Identify which cell holds the provided text, then report its [x, y] central coordinate. 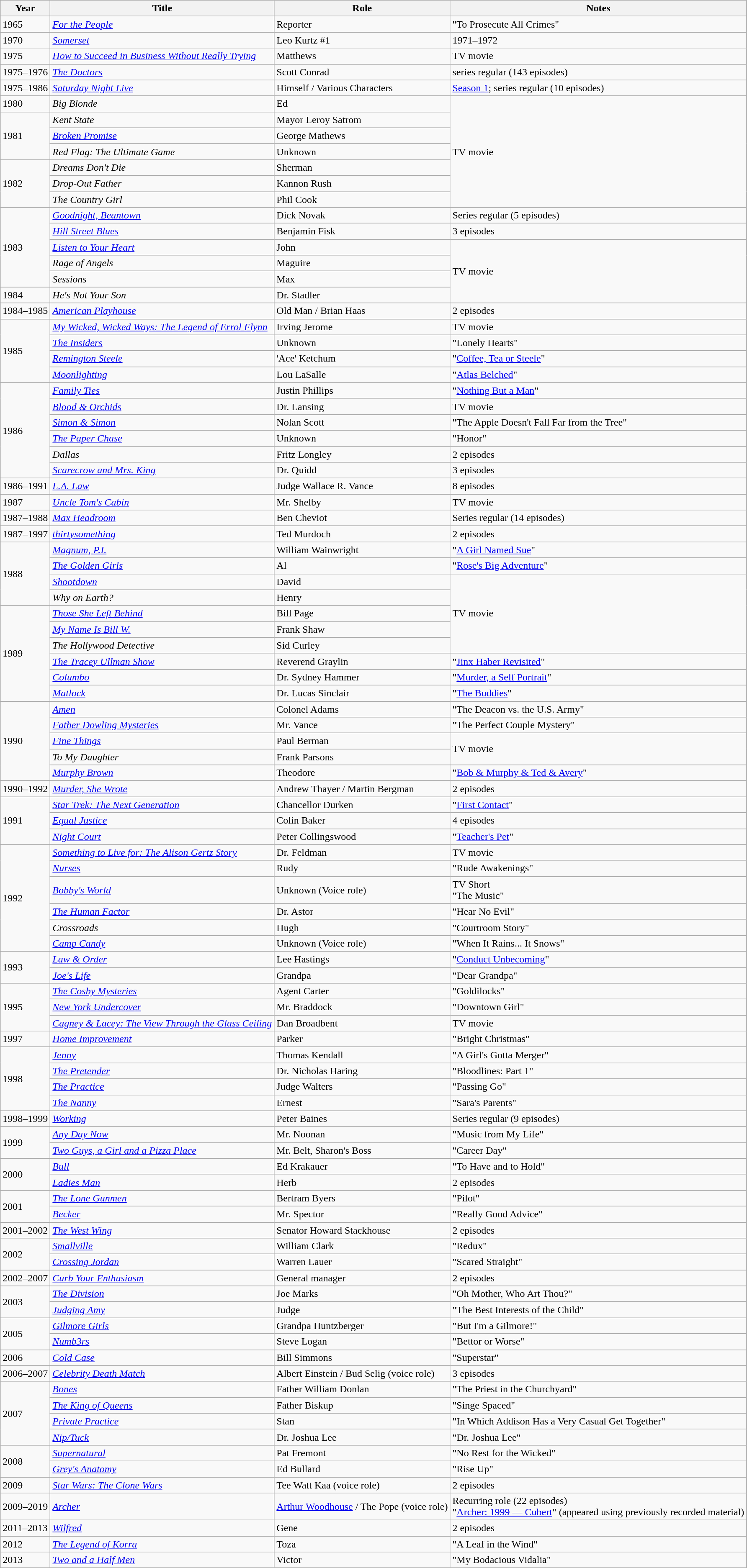
1981 [25, 136]
2008 [25, 1461]
Thomas Kendall [362, 1055]
Dr. Nicholas Haring [362, 1071]
"A Girl Named Sue" [598, 550]
1986–1991 [25, 486]
"Atlas Belched" [598, 375]
Mr. Noonan [362, 1134]
Home Improvement [162, 1039]
Dr. Stadler [362, 295]
"Courtroom Story" [598, 927]
The Insiders [162, 343]
Nurses [162, 868]
thirtysomething [162, 534]
The King of Queens [162, 1405]
1991 [25, 821]
Stan [362, 1421]
Grandpa [362, 975]
Scott Conrad [362, 72]
1965 [25, 24]
Bertram Byers [362, 1198]
Moonlighting [162, 375]
Bill Page [362, 613]
"The Deacon vs. the U.S. Army" [598, 709]
Two Guys, a Girl and a Pizza Place [162, 1150]
Recurring role (22 episodes) "Archer: 1999 — Cubert" (appeared using previously recorded material) [598, 1506]
"Pilot" [598, 1198]
Mr. Belt, Sharon's Boss [362, 1150]
Uncle Tom's Cabin [162, 502]
Dick Novak [362, 216]
"Really Good Advice" [598, 1214]
Star Trek: The Next Generation [162, 805]
"Conduct Unbecoming" [598, 959]
The Human Factor [162, 911]
Ben Cheviot [362, 518]
The Golden Girls [162, 566]
Parker [362, 1039]
Matthews [362, 56]
1987–1997 [25, 534]
Any Day Now [162, 1134]
"Dear Grandpa" [598, 975]
Colonel Adams [362, 709]
"In Which Addison Has a Very Casual Get Together" [598, 1421]
Max [362, 279]
1992 [25, 898]
The Doctors [162, 72]
Albert Einstein / Bud Selig (voice role) [362, 1373]
Toza [362, 1544]
Reporter [362, 24]
1987 [25, 502]
2013 [25, 1560]
How to Succeed in Business Without Really Trying [162, 56]
Nip/Tuck [162, 1437]
Dr. Quidd [362, 470]
"Career Day" [598, 1150]
Lee Hastings [362, 959]
Notes [598, 8]
Father William Donlan [362, 1389]
For the People [162, 24]
"Redux" [598, 1246]
Shootdown [162, 582]
The Cosby Mysteries [162, 991]
Justin Phillips [362, 390]
Leo Kurtz #1 [362, 40]
The Division [162, 1294]
Dr. Lansing [362, 406]
Listen to Your Heart [162, 247]
He's Not Your Son [162, 295]
Somerset [162, 40]
William Wainwright [362, 550]
Becker [162, 1214]
2001–2002 [25, 1230]
Judge Walters [362, 1087]
Old Man / Brian Haas [362, 311]
The Country Girl [162, 200]
Peter Baines [362, 1119]
1984–1985 [25, 311]
Lou LaSalle [362, 375]
Bull [162, 1166]
"Dr. Joshua Lee" [598, 1437]
Mayor Leroy Satrom [362, 120]
"Jinx Haber Revisited" [598, 661]
2002 [25, 1254]
"But I'm a Gilmore!" [598, 1326]
Crossing Jordan [162, 1262]
Arthur Woodhouse / The Pope (voice role) [362, 1506]
Mr. Shelby [362, 502]
Sherman [362, 167]
"When It Rains... It Snows" [598, 943]
Senator Howard Stackhouse [362, 1230]
2005 [25, 1334]
Saturday Night Live [162, 88]
Peter Collingswood [362, 837]
Two and a Half Men [162, 1560]
1987–1988 [25, 518]
The Practice [162, 1087]
Year [25, 8]
Mr. Vance [362, 725]
"The Apple Doesn't Fall Far from the Tree" [598, 422]
Wilfred [162, 1528]
Nolan Scott [362, 422]
Murphy Brown [162, 773]
"Honor" [598, 438]
Remington Steele [162, 359]
Star Wars: The Clone Wars [162, 1485]
Private Practice [162, 1421]
Max Headroom [162, 518]
Big Blonde [162, 104]
Rudy [362, 868]
1990–1992 [25, 789]
Something to Live for: The Alison Gertz Story [162, 852]
Working [162, 1119]
2006–2007 [25, 1373]
The Lone Gunmen [162, 1198]
Bobby's World [162, 890]
2006 [25, 1358]
Columbo [162, 677]
Bill Simmons [362, 1358]
Hugh [362, 927]
Family Ties [162, 390]
Warren Lauer [362, 1262]
Mr. Spector [362, 1214]
Dreams Don't Die [162, 167]
Curb Your Enthusiasm [162, 1278]
To My Daughter [162, 757]
1990 [25, 741]
Victor [362, 1560]
1980 [25, 104]
Andrew Thayer / Martin Bergman [362, 789]
"Teacher's Pet" [598, 837]
Theodore [362, 773]
Jenny [162, 1055]
1993 [25, 967]
Mr. Braddock [362, 1007]
Irving Jerome [362, 327]
Broken Promise [162, 136]
Ed Krakauer [362, 1166]
"Singe Spaced" [598, 1405]
Rage of Angels [162, 263]
Kannon Rush [362, 183]
2003 [25, 1302]
Maguire [362, 263]
"Bob & Murphy & Ted & Avery" [598, 773]
My Wicked, Wicked Ways: The Legend of Errol Flynn [162, 327]
Crossroads [162, 927]
American Playhouse [162, 311]
Matlock [162, 693]
Title [162, 8]
1988 [25, 574]
Reverend Graylin [362, 661]
2001 [25, 1206]
'Ace' Ketchum [362, 359]
Murder, She Wrote [162, 789]
1997 [25, 1039]
1995 [25, 1007]
4 episodes [598, 821]
Dr. Feldman [362, 852]
Benjamin Fisk [362, 231]
"A Girl's Gotta Merger" [598, 1055]
Fritz Longley [362, 454]
1983 [25, 247]
2002–2007 [25, 1278]
Red Flag: The Ultimate Game [162, 151]
"Scared Straight" [598, 1262]
"No Rest for the Wicked" [598, 1453]
Al [362, 566]
Drop-Out Father [162, 183]
Dr. Lucas Sinclair [362, 693]
Steve Logan [362, 1342]
Joe Marks [362, 1294]
"First Contact" [598, 805]
"Bettor or Worse" [598, 1342]
Paul Berman [362, 741]
"Lonely Hearts" [598, 343]
2009 [25, 1485]
Frank Shaw [362, 629]
The Pretender [162, 1071]
Series regular (5 episodes) [598, 216]
"To Prosecute All Crimes" [598, 24]
Sid Curley [362, 645]
2007 [25, 1413]
1989 [25, 653]
Ted Murdoch [362, 534]
Cold Case [162, 1358]
Goodnight, Beantown [162, 216]
"The Priest in the Churchyard" [598, 1389]
The Tracey Ullman Show [162, 661]
"Hear No Evil" [598, 911]
Equal Justice [162, 821]
"Music from My Life" [598, 1134]
The Hollywood Detective [162, 645]
1985 [25, 351]
Herb [362, 1182]
2011–2013 [25, 1528]
Father Biskup [362, 1405]
2000 [25, 1174]
Phil Cook [362, 200]
Celebrity Death Match [162, 1373]
"Passing Go" [598, 1087]
Camp Candy [162, 943]
"Superstar" [598, 1358]
Judge [362, 1310]
"Bright Christmas" [598, 1039]
Ernest [362, 1103]
Judge Wallace R. Vance [362, 486]
Series regular (14 episodes) [598, 518]
Bones [162, 1389]
George Mathews [362, 136]
1982 [25, 183]
1970 [25, 40]
David [362, 582]
Cagney & Lacey: The View Through the Glass Ceiling [162, 1023]
"Bloodlines: Part 1" [598, 1071]
Magnum, P.I. [162, 550]
Smallville [162, 1246]
2012 [25, 1544]
My Name Is Bill W. [162, 629]
Pat Fremont [362, 1453]
"Downtown Girl" [598, 1007]
"The Buddies" [598, 693]
Gilmore Girls [162, 1326]
Dan Broadbent [362, 1023]
"Rise Up" [598, 1469]
"My Bodacious Vidalia" [598, 1560]
The West Wing [162, 1230]
Grandpa Huntzberger [362, 1326]
L.A. Law [162, 486]
Joe's Life [162, 975]
Law & Order [162, 959]
Ed Bullard [362, 1469]
"The Best Interests of the Child" [598, 1310]
Frank Parsons [362, 757]
1999 [25, 1142]
Ed [362, 104]
Kent State [162, 120]
New York Undercover [162, 1007]
Grey's Anatomy [162, 1469]
1975–1976 [25, 72]
Henry [362, 598]
"A Leaf in the Wind" [598, 1544]
"Coffee, Tea or Steele" [598, 359]
"Oh Mother, Who Art Thou?" [598, 1294]
Father Dowling Mysteries [162, 725]
"Nothing But a Man" [598, 390]
TV Short"The Music" [598, 890]
2009–2019 [25, 1506]
1998 [25, 1079]
1971–1972 [598, 40]
Chancellor Durken [362, 805]
series regular (143 episodes) [598, 72]
8 episodes [598, 486]
Hill Street Blues [162, 231]
General manager [362, 1278]
Blood & Orchids [162, 406]
Sessions [162, 279]
Those She Left Behind [162, 613]
Fine Things [162, 741]
1984 [25, 295]
Amen [162, 709]
1986 [25, 430]
"Goldilocks" [598, 991]
The Legend of Korra [162, 1544]
Archer [162, 1506]
Dr. Sydney Hammer [362, 677]
Dr. Astor [362, 911]
"To Have and to Hold" [598, 1166]
John [362, 247]
"The Perfect Couple Mystery" [598, 725]
Himself / Various Characters [362, 88]
The Paper Chase [162, 438]
Scarecrow and Mrs. King [162, 470]
Ladies Man [162, 1182]
"Murder, a Self Portrait" [598, 677]
"Rose's Big Adventure" [598, 566]
1975–1986 [25, 88]
"Sara's Parents" [598, 1103]
The Nanny [162, 1103]
Why on Earth? [162, 598]
Judging Amy [162, 1310]
Dr. Joshua Lee [362, 1437]
Tee Watt Kaa (voice role) [362, 1485]
Supernatural [162, 1453]
1975 [25, 56]
William Clark [362, 1246]
Dallas [162, 454]
Simon & Simon [162, 422]
Numb3rs [162, 1342]
1998–1999 [25, 1119]
"Rude Awakenings" [598, 868]
Agent Carter [362, 991]
Night Court [162, 837]
Series regular (9 episodes) [598, 1119]
Role [362, 8]
Colin Baker [362, 821]
Season 1; series regular (10 episodes) [598, 88]
Gene [362, 1528]
